Locate the cell with the specified text and output its (x, y) center coordinate. 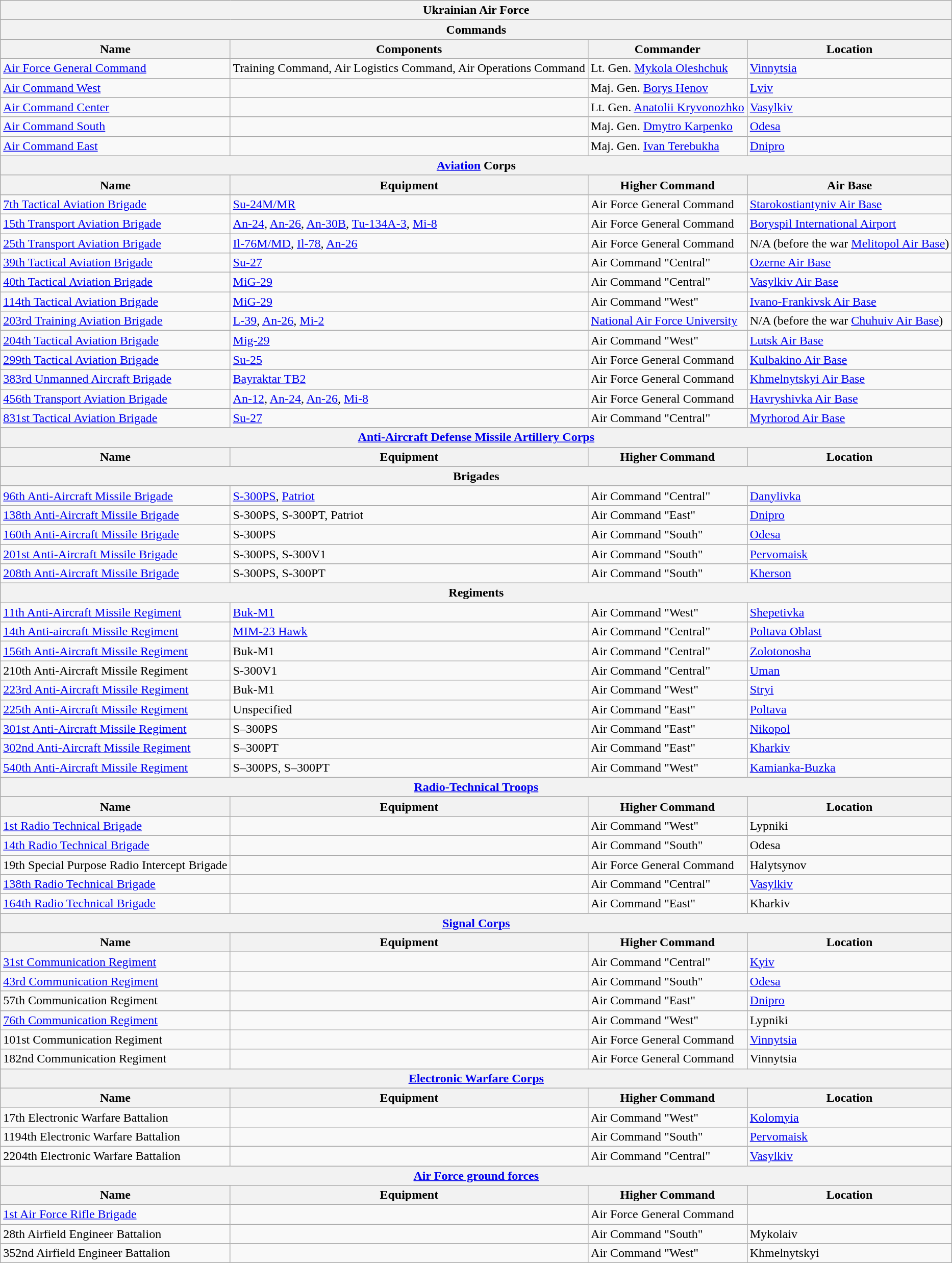
Poltava (849, 709)
S-300PS, S-300V1 (409, 554)
S–300PS (409, 729)
Khmelnytskyi (849, 1253)
S-300PS (409, 534)
Kamianka-Buzka (849, 767)
76th Communication Regiment (115, 1020)
Air Base (849, 185)
Kulbakino Air Base (849, 360)
204th Tactical Aviation Brigade (115, 340)
Commander (668, 49)
138th Anti-Aircraft Missile Brigade (115, 515)
Boryspil International Airport (849, 224)
Khmelnytskyi Air Base (849, 379)
S-300PS, S-300PT (409, 574)
Anti-Aircraft Defense Missile Artillery Corps (477, 437)
208th Anti-Aircraft Missile Brigade (115, 574)
Lt. Gen. Anatolii Kryvonozhko (668, 107)
7th Tactical Aviation Brigade (115, 204)
Training Command, Air Logistics Command, Air Operations Command (409, 68)
National Air Force University (668, 321)
114th Tactical Aviation Brigade (115, 302)
14th Radio Technical Brigade (115, 845)
383rd Unmanned Aircraft Brigade (115, 379)
S–300PS, S–300PT (409, 767)
Uman (849, 671)
1st Air Force Rifle Brigade (115, 1215)
Maj. Gen. Borys Henov (668, 88)
Stryi (849, 690)
14th Anti-aircraft Missile Regiment (115, 632)
Radio-Technical Troops (477, 787)
Mykolaiv (849, 1234)
S-300PS, S-300PT, Patriot (409, 515)
15th Transport Aviation Brigade (115, 224)
S-300PS, Patriot (409, 496)
Poltava Oblast (849, 632)
Kherson (849, 574)
Kyiv (849, 962)
299th Tactical Aviation Brigade (115, 360)
Shepetivka (849, 612)
96th Anti-Aircraft Missile Brigade (115, 496)
Halytsynov (849, 865)
11th Anti-Aircraft Missile Regiment (115, 612)
Ivano-Frankivsk Air Base (849, 302)
N/A (before the war Melitopol Air Base) (849, 243)
156th Anti-Aircraft Missile Regiment (115, 651)
Il-76M/MD, Il-78, An-26 (409, 243)
57th Communication Regiment (115, 1001)
1194th Electronic Warfare Battalion (115, 1136)
Air Command Center (115, 107)
Maj. Gen. Ivan Terebukha (668, 146)
101st Communication Regiment (115, 1039)
Air Force ground forces (477, 1175)
Nikopol (849, 729)
Lviv (849, 88)
An-12, An-24, An-26, Mi-8 (409, 399)
An-24, An-26, An-30B, Tu-134A-3, Mi-8 (409, 224)
Starokostiantyniv Air Base (849, 204)
1st Radio Technical Brigade (115, 826)
Air Command South (115, 127)
MIM-23 Hawk (409, 632)
Electronic Warfare Corps (477, 1078)
Air Command West (115, 88)
Su-24M/MR (409, 204)
203rd Training Aviation Brigade (115, 321)
S–300PT (409, 748)
Danylivka (849, 496)
Kolomyia (849, 1117)
2204th Electronic Warfare Battalion (115, 1156)
210th Anti-Aircraft Missile Regiment (115, 671)
Zolotonosha (849, 651)
Lt. Gen. Mykola Oleshchuk (668, 68)
S-300V1 (409, 671)
Signal Corps (477, 923)
540th Anti-Aircraft Missile Regiment (115, 767)
Commands (477, 30)
Air Command East (115, 146)
223rd Anti-Aircraft Missile Regiment (115, 690)
201st Anti-Aircraft Missile Brigade (115, 554)
Regiments (477, 593)
N/A (before the war Chuhuiv Air Base) (849, 321)
164th Radio Technical Brigade (115, 904)
39th Tactical Aviation Brigade (115, 263)
Su-25 (409, 360)
Maj. Gen. Dmytro Karpenko (668, 127)
225th Anti-Aircraft Missile Regiment (115, 709)
Brigades (477, 476)
301st Anti-Aircraft Missile Regiment (115, 729)
Bayraktar TB2 (409, 379)
182nd Communication Regiment (115, 1059)
352nd Airfield Engineer Battalion (115, 1253)
Ukrainian Air Force (477, 10)
Havryshivka Air Base (849, 399)
28th Airfield Engineer Battalion (115, 1234)
Aviation Corps (477, 165)
Unspecified (409, 709)
31st Communication Regiment (115, 962)
Myrhorod Air Base (849, 418)
160th Anti-Aircraft Missile Brigade (115, 534)
L-39, An-26, Mi-2 (409, 321)
40th Tactical Aviation Brigade (115, 282)
Vasylkiv Air Base (849, 282)
Ozerne Air Base (849, 263)
Lutsk Air Base (849, 340)
831st Tactical Aviation Brigade (115, 418)
17th Electronic Warfare Battalion (115, 1117)
302nd Anti-Aircraft Missile Regiment (115, 748)
43rd Communication Regiment (115, 981)
19th Special Purpose Radio Intercept Brigade (115, 865)
138th Radio Technical Brigade (115, 884)
Components (409, 49)
456th Transport Aviation Brigade (115, 399)
25th Transport Aviation Brigade (115, 243)
Mig-29 (409, 340)
